Return [x, y] of the center of cell containing provided text 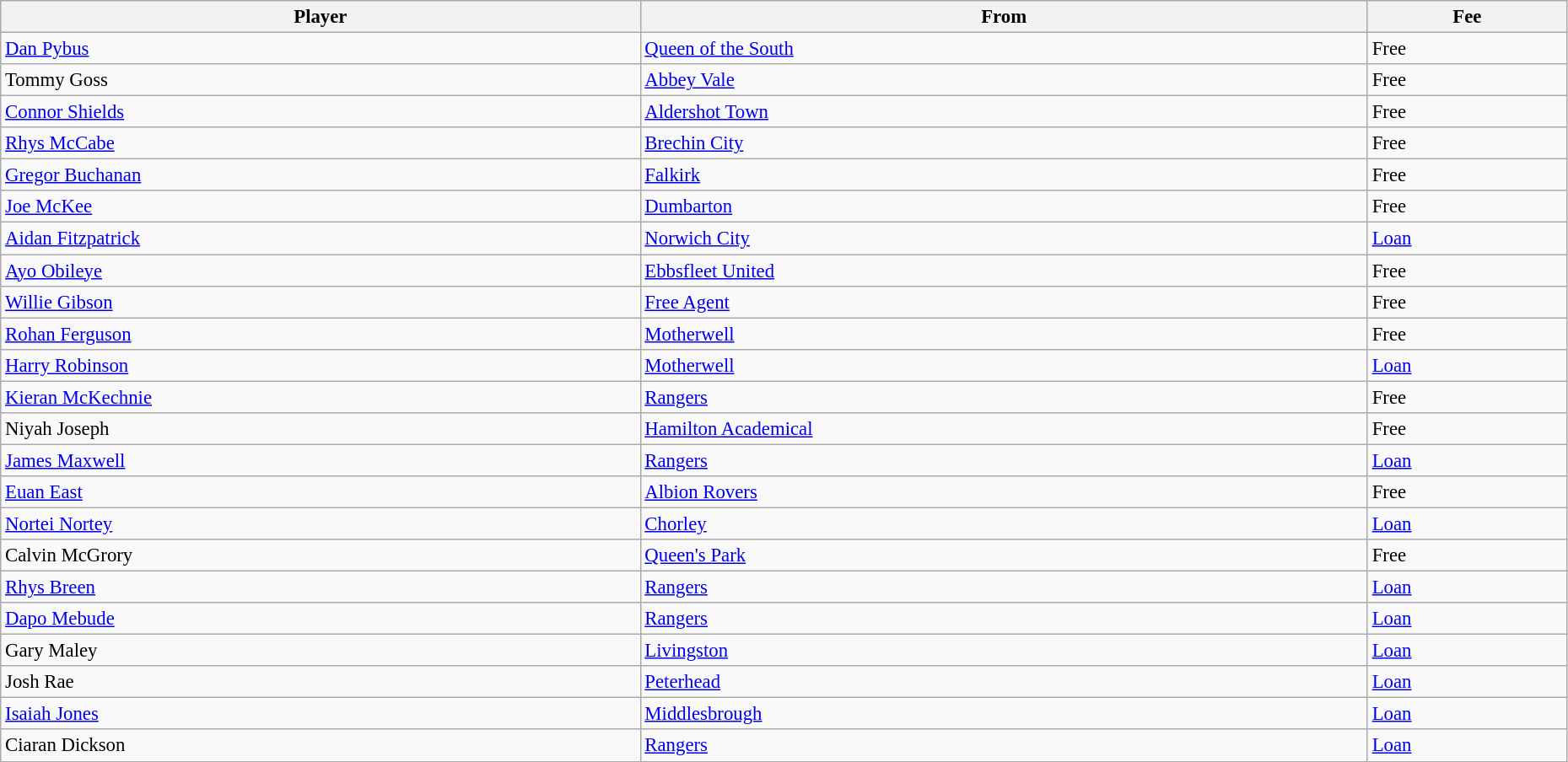
Gregor Buchanan [321, 175]
Niyah Joseph [321, 429]
Aldershot Town [1004, 112]
From [1004, 17]
Joe McKee [321, 207]
Norwich City [1004, 239]
Josh Rae [321, 682]
Ciaran Dickson [321, 746]
Ayo Obileye [321, 271]
Isaiah Jones [321, 714]
Player [321, 17]
Free Agent [1004, 302]
Willie Gibson [321, 302]
Ebbsfleet United [1004, 271]
Fee [1467, 17]
Dumbarton [1004, 207]
Harry Robinson [321, 365]
Kieran McKechnie [321, 397]
Queen of the South [1004, 49]
Connor Shields [321, 112]
Rhys McCabe [321, 143]
Abbey Vale [1004, 80]
Rhys Breen [321, 588]
Euan East [321, 492]
Albion Rovers [1004, 492]
Nortei Nortey [321, 523]
Peterhead [1004, 682]
Calvin McGrory [321, 555]
Dan Pybus [321, 49]
Gary Maley [321, 651]
Queen's Park [1004, 555]
Chorley [1004, 523]
Livingston [1004, 651]
Brechin City [1004, 143]
Hamilton Academical [1004, 429]
James Maxwell [321, 460]
Aidan Fitzpatrick [321, 239]
Dapo Mebude [321, 619]
Falkirk [1004, 175]
Middlesbrough [1004, 714]
Rohan Ferguson [321, 334]
Tommy Goss [321, 80]
